Return the [X, Y] coordinate for the center point of the cell that contains the specified text.  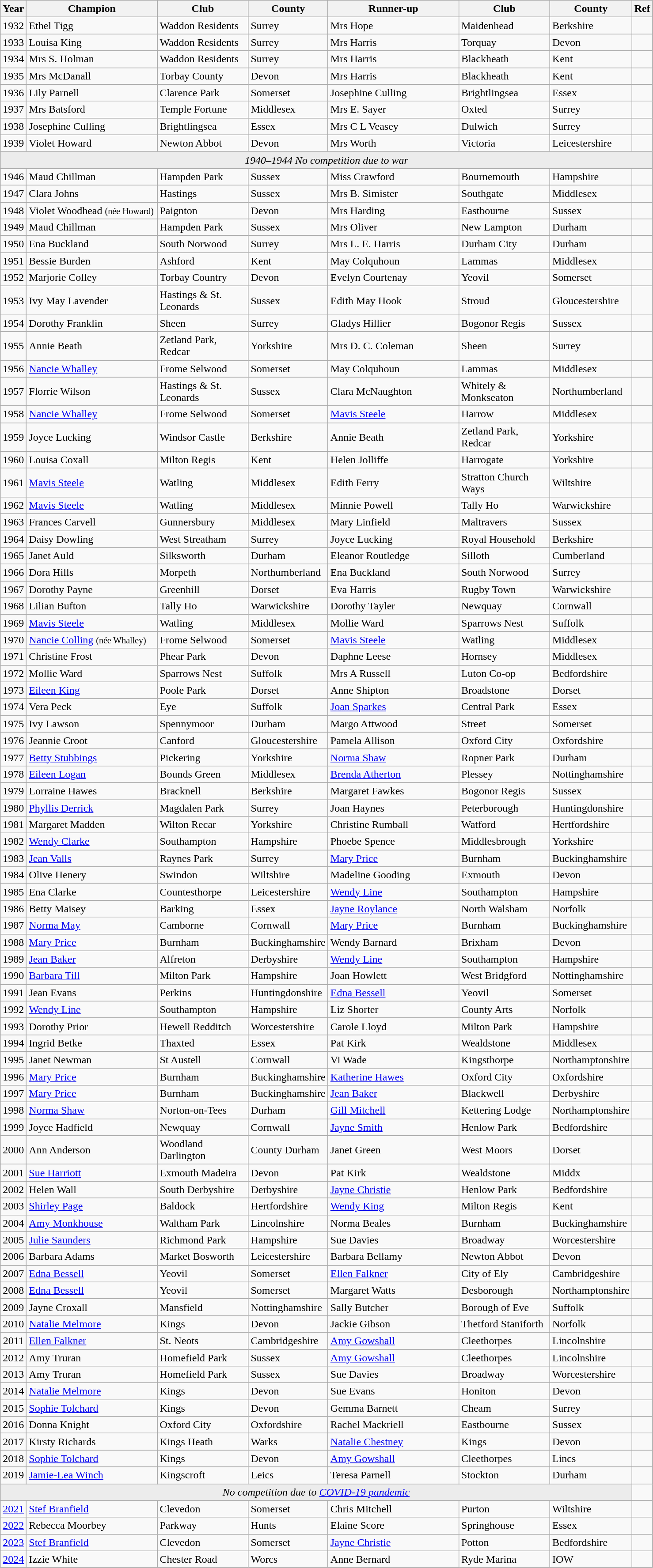
Ivy Lawson [92, 724]
Barking [203, 909]
Rugby Town [504, 589]
2017 [13, 1442]
Torbay Country [203, 278]
2023 [13, 1542]
Barbara Adams [92, 1257]
Joan Haynes [393, 808]
1953 [13, 300]
1987 [13, 926]
Shirley Page [92, 1206]
1965 [13, 556]
1996 [13, 1077]
Edith Ferry [393, 482]
1981 [13, 825]
1959 [13, 437]
Olive Henery [92, 875]
Margaret Madden [92, 825]
Champion [92, 9]
Harrow [504, 414]
Woodland Darlington [203, 1150]
Raynes Park [203, 858]
Ethel Tigg [92, 26]
Daphne Leese [393, 657]
1954 [13, 323]
Barbara Till [92, 976]
2009 [13, 1307]
2021 [13, 1509]
Evelyn Courtenay [393, 278]
Vi Wade [393, 1060]
Anne Bernard [393, 1559]
Phoebe Spence [393, 842]
1955 [13, 346]
Mansfield [203, 1307]
Stockton [504, 1475]
2000 [13, 1150]
Jayne Roylance [393, 909]
Runner-up [393, 9]
2004 [13, 1223]
Violet Woodhead (née Howard) [92, 211]
Janet Green [393, 1150]
Dora Hills [92, 573]
Hornsey [504, 657]
2013 [13, 1375]
Margaret Fawkes [393, 791]
South Derbyshire [203, 1190]
1998 [13, 1111]
Temple Fortune [203, 110]
Harrogate [504, 460]
Eileen King [92, 690]
Bounds Green [203, 774]
Bessie Burden [92, 261]
1978 [13, 774]
Purton [504, 1509]
1986 [13, 909]
Warks [288, 1442]
North Walsham [504, 909]
Middlesbrough [504, 842]
Jayne Smith [393, 1127]
1985 [13, 892]
Rebecca Moorbey [92, 1526]
1972 [13, 673]
1976 [13, 741]
Sally Butcher [393, 1307]
1951 [13, 261]
Jayne Croxall [92, 1307]
2016 [13, 1425]
Chris Mitchell [393, 1509]
1969 [13, 623]
Sue Evans [393, 1391]
1967 [13, 589]
Dulwich [504, 126]
Betty Stubbings [92, 757]
1983 [13, 858]
Mrs D. C. Coleman [393, 346]
Lily Parnell [92, 93]
1997 [13, 1094]
1966 [13, 573]
Betty Maisey [92, 909]
Janet Auld [92, 556]
1991 [13, 993]
1964 [13, 539]
1932 [13, 26]
West Moors [504, 1150]
Whitely & Monkseaton [504, 391]
2015 [13, 1408]
2019 [13, 1475]
Lilian Bufton [92, 606]
Mrs McDanall [92, 76]
1973 [13, 690]
Countesthorpe [203, 892]
Gill Mitchell [393, 1111]
Peterborough [504, 808]
2014 [13, 1391]
Ashford [203, 261]
2007 [13, 1273]
Dorothy Franklin [92, 323]
Ingrid Betke [92, 1043]
Mrs Oliver [393, 227]
Mrs C L Veasey [393, 126]
Jean Evans [92, 993]
Mrs B. Simister [393, 193]
Camborne [203, 926]
Alfreton [203, 959]
Street [504, 724]
Exmouth Madeira [203, 1173]
Joan Sparkes [393, 707]
St. Neots [203, 1341]
Kettering Lodge [504, 1111]
Jeannie Croot [92, 741]
New Lampton [504, 227]
Joan Howlett [393, 976]
Desborough [504, 1290]
Spennymoor [203, 724]
2024 [13, 1559]
1979 [13, 791]
Marjorie Colley [92, 278]
Wendy Clarke [92, 842]
Madeline Gooding [393, 875]
2011 [13, 1341]
City of Ely [504, 1273]
Dorothy Payne [92, 589]
Victoria [504, 143]
Clara McNaughton [393, 391]
Ena Clarke [92, 892]
2005 [13, 1240]
Borough of Eve [504, 1307]
Hewell Redditch [203, 1026]
Lorraine Hawes [92, 791]
Hunts [288, 1526]
Pickering [203, 757]
Clarence Park [203, 93]
Phear Park [203, 657]
1939 [13, 143]
Richmond Park [203, 1240]
Margo Attwood [393, 724]
Maidenhead [504, 26]
Donna Knight [92, 1425]
Durham City [504, 244]
Plessey [504, 774]
Helen Jolliffe [393, 460]
1980 [13, 808]
Mrs Hope [393, 26]
Gladys Hillier [393, 323]
1968 [13, 606]
Waltham Park [203, 1223]
Brixham [504, 942]
Mrs Harding [393, 211]
Pamela Allison [393, 741]
Silksworth [203, 556]
1974 [13, 707]
1933 [13, 42]
Helen Wall [92, 1190]
Amy Monkhouse [92, 1223]
Edith May Hook [393, 300]
Middx [591, 1173]
Mrs A Russell [393, 673]
Florrie Wilson [92, 391]
Brenda Atherton [393, 774]
Minnie Powell [393, 505]
Natalie Chestney [393, 1442]
Dorothy Prior [92, 1026]
1993 [13, 1026]
Potton [504, 1542]
Thaxted [203, 1043]
Southgate [504, 193]
No competition due to COVID-19 pandemic [316, 1492]
Broadstone [504, 690]
1946 [13, 177]
Phyllis Derrick [92, 808]
Nancie Colling (née Whalley) [92, 640]
Ref [642, 9]
Watford [504, 825]
West Streatham [203, 539]
Rachel Mackriell [393, 1425]
Maltravers [504, 522]
Wendy King [393, 1206]
Oxted [504, 110]
1949 [13, 227]
Miss Crawford [393, 177]
Anne Shipton [393, 690]
Liz Shorter [393, 1009]
1938 [13, 126]
Morpeth [203, 573]
Honiton [504, 1391]
Torbay County [203, 76]
Wendy Barnard [393, 942]
Christine Frost [92, 657]
Cumberland [591, 556]
1934 [13, 59]
1977 [13, 757]
2012 [13, 1358]
Janet Newman [92, 1060]
Louisa Coxall [92, 460]
1958 [13, 414]
Parkway [203, 1526]
1975 [13, 724]
2022 [13, 1526]
Chester Road [203, 1559]
Luton Co-op [504, 673]
Eleanor Routledge [393, 556]
1937 [13, 110]
Norma May [92, 926]
Frances Carvell [92, 522]
Kingscroft [203, 1475]
Eye [203, 707]
Stroud [504, 300]
Daisy Dowling [92, 539]
Gemma Barnett [393, 1408]
1990 [13, 976]
1957 [13, 391]
1950 [13, 244]
Blackwell [504, 1094]
Worcs [288, 1559]
Leics [288, 1475]
Hastings [203, 193]
Eva Harris [393, 589]
Paignton [203, 211]
St Austell [203, 1060]
1947 [13, 193]
Exmouth [504, 875]
Katherine Hawes [393, 1077]
Mrs Batsford [92, 110]
Windsor Castle [203, 437]
Sue Harriott [92, 1173]
Ryde Marina [504, 1559]
West Bridgford [504, 976]
Central Park [504, 707]
Violet Howard [92, 143]
IOW [591, 1559]
Greenhill [203, 589]
1984 [13, 875]
2002 [13, 1190]
Norma Beales [393, 1223]
Kirsty Richards [92, 1442]
Kings Heath [203, 1442]
1971 [13, 657]
Poole Park [203, 690]
Julie Saunders [92, 1240]
Ropner Park [504, 757]
2003 [13, 1206]
Springhouse [504, 1526]
2001 [13, 1173]
1948 [13, 211]
1994 [13, 1043]
1992 [13, 1009]
Izzie White [92, 1559]
County Arts [504, 1009]
Jackie Gibson [393, 1324]
1961 [13, 482]
Canford [203, 741]
Ann Anderson [92, 1150]
Carole Lloyd [393, 1026]
1952 [13, 278]
1940–1944 No competition due to war [326, 160]
Jamie-Lea Winch [92, 1475]
Clara Johns [92, 193]
1962 [13, 505]
Market Bosworth [203, 1257]
1988 [13, 942]
Swindon [203, 875]
1989 [13, 959]
1935 [13, 76]
1960 [13, 460]
Elaine Score [393, 1526]
Cheam [504, 1408]
Mrs Worth [393, 143]
Bournemouth [504, 177]
Louisa King [92, 42]
Ivy May Lavender [92, 300]
Lincs [591, 1458]
Norton-on-Tees [203, 1111]
1963 [13, 522]
Year [13, 9]
Eileen Logan [92, 774]
Perkins [203, 993]
Royal Household [504, 539]
Mrs S. Holman [92, 59]
Mrs E. Sayer [393, 110]
Dorothy Tayler [393, 606]
Christine Rumball [393, 825]
1995 [13, 1060]
Silloth [504, 556]
1982 [13, 842]
Kingsthorpe [504, 1060]
Magdalen Park [203, 808]
1999 [13, 1127]
1970 [13, 640]
Jean Valls [92, 858]
2018 [13, 1458]
Mrs L. E. Harris [393, 244]
Gunnersbury [203, 522]
2008 [13, 1290]
Baldock [203, 1206]
2010 [13, 1324]
Bracknell [203, 791]
Mary Linfield [393, 522]
Stratton Church Ways [504, 482]
Wilton Recar [203, 825]
County Durham [288, 1150]
Vera Peck [92, 707]
1956 [13, 369]
Teresa Parnell [393, 1475]
Joyce Hadfield [92, 1127]
2006 [13, 1257]
Thetford Staniforth [504, 1324]
Barbara Bellamy [393, 1257]
1936 [13, 93]
Margaret Watts [393, 1290]
Torquay [504, 42]
